Return [X, Y] of the center of cell containing provided text 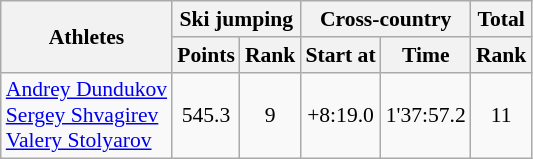
1'37:57.2 [426, 116]
Cross-country [385, 19]
Ski jumping [236, 19]
9 [270, 116]
Athletes [86, 36]
11 [502, 116]
545.3 [206, 116]
Andrey Dundukov Sergey Shvagirev Valery Stolyarov [86, 116]
Start at [340, 55]
+8:19.0 [340, 116]
Points [206, 55]
Time [426, 55]
Total [502, 19]
